Capture the cell that displays the provided text and extract its (x, y) central coordinate. 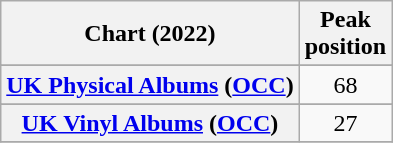
Peakposition (345, 34)
27 (345, 123)
UK Vinyl Albums (OCC) (150, 123)
UK Physical Albums (OCC) (150, 85)
68 (345, 85)
Chart (2022) (150, 34)
